Return the [x, y] coordinate for the center point of the cell that contains the specified text.  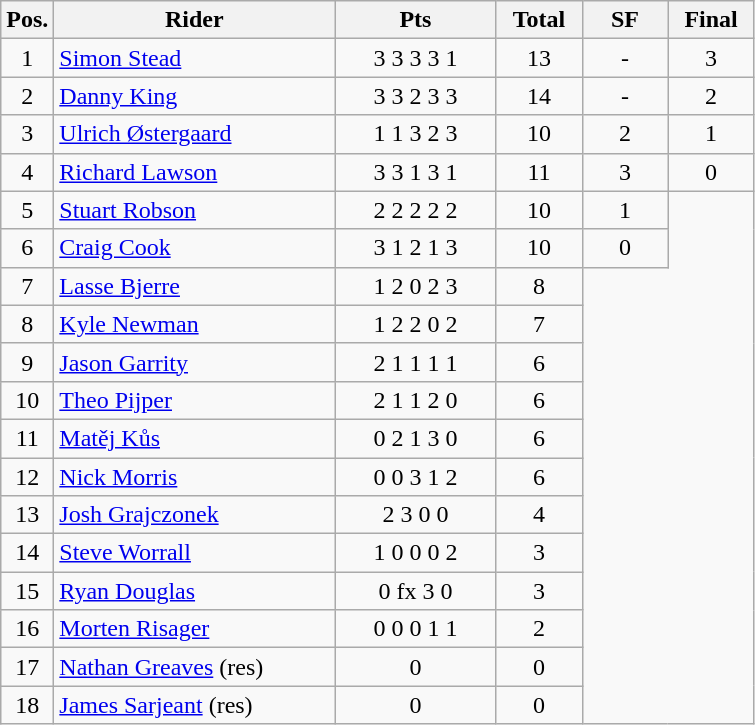
Richard Lawson [194, 172]
Josh Grajczonek [194, 515]
Stuart Robson [194, 210]
James Sarjeant (res) [194, 705]
3 3 2 3 3 [416, 96]
Rider [194, 20]
Lasse Bjerre [194, 286]
Kyle Newman [194, 324]
2 2 2 2 2 [416, 210]
Ryan Douglas [194, 591]
Ulrich Østergaard [194, 134]
3 3 3 3 1 [416, 58]
18 [28, 705]
3 1 2 1 3 [416, 248]
1 2 0 2 3 [416, 286]
9 [28, 362]
5 [28, 210]
Final [711, 20]
12 [28, 477]
Nathan Greaves (res) [194, 667]
2 3 0 0 [416, 515]
0 2 1 3 0 [416, 438]
16 [28, 629]
1 1 3 2 3 [416, 134]
Theo Pijper [194, 400]
0 fx 3 0 [416, 591]
0 0 0 1 1 [416, 629]
1 0 0 0 2 [416, 553]
Steve Worrall [194, 553]
Matěj Kůs [194, 438]
17 [28, 667]
2 1 1 1 1 [416, 362]
Pts [416, 20]
Nick Morris [194, 477]
Morten Risager [194, 629]
Simon Stead [194, 58]
Total [539, 20]
Jason Garrity [194, 362]
0 0 3 1 2 [416, 477]
Craig Cook [194, 248]
15 [28, 591]
3 3 1 3 1 [416, 172]
Danny King [194, 96]
2 1 1 2 0 [416, 400]
Pos. [28, 20]
SF [625, 20]
1 2 2 0 2 [416, 324]
